For the text-containing cell, return its midpoint in [x, y] coordinate format. 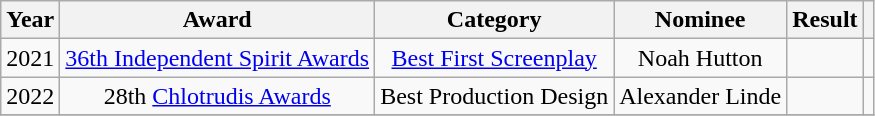
Year [30, 20]
28th Chlotrudis Awards [218, 96]
Category [494, 20]
Award [218, 20]
Noah Hutton [700, 58]
Nominee [700, 20]
2021 [30, 58]
Result [825, 20]
2022 [30, 96]
Alexander Linde [700, 96]
Best Production Design [494, 96]
36th Independent Spirit Awards [218, 58]
Best First Screenplay [494, 58]
